Provide the (x, y) coordinate of the cell's center where the given text is located.  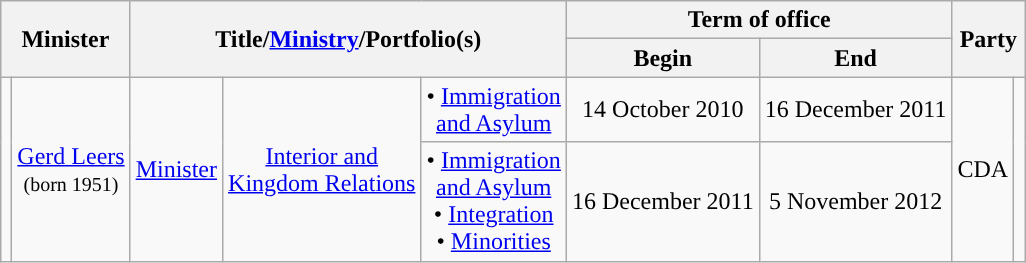
Term of office (759, 20)
Interior and Kingdom Relations (322, 169)
• Immigration and Asylum • Integration • Minorities (494, 202)
Gerd Leers (born 1951) (71, 169)
End (856, 58)
Title/Ministry/Portfolio(s) (348, 39)
CDA (983, 169)
• Immigration and Asylum (494, 110)
Begin (662, 58)
Party (988, 39)
14 October 2010 (662, 110)
5 November 2012 (856, 202)
